From the cell containing the given text, extract its center point as [x, y] coordinate. 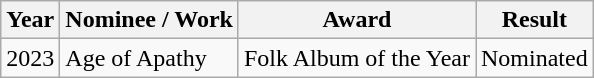
Nominated [535, 58]
2023 [30, 58]
Award [356, 20]
Age of Apathy [150, 58]
Year [30, 20]
Folk Album of the Year [356, 58]
Nominee / Work [150, 20]
Result [535, 20]
